Capture the cell that displays the provided text and extract its (X, Y) central coordinate. 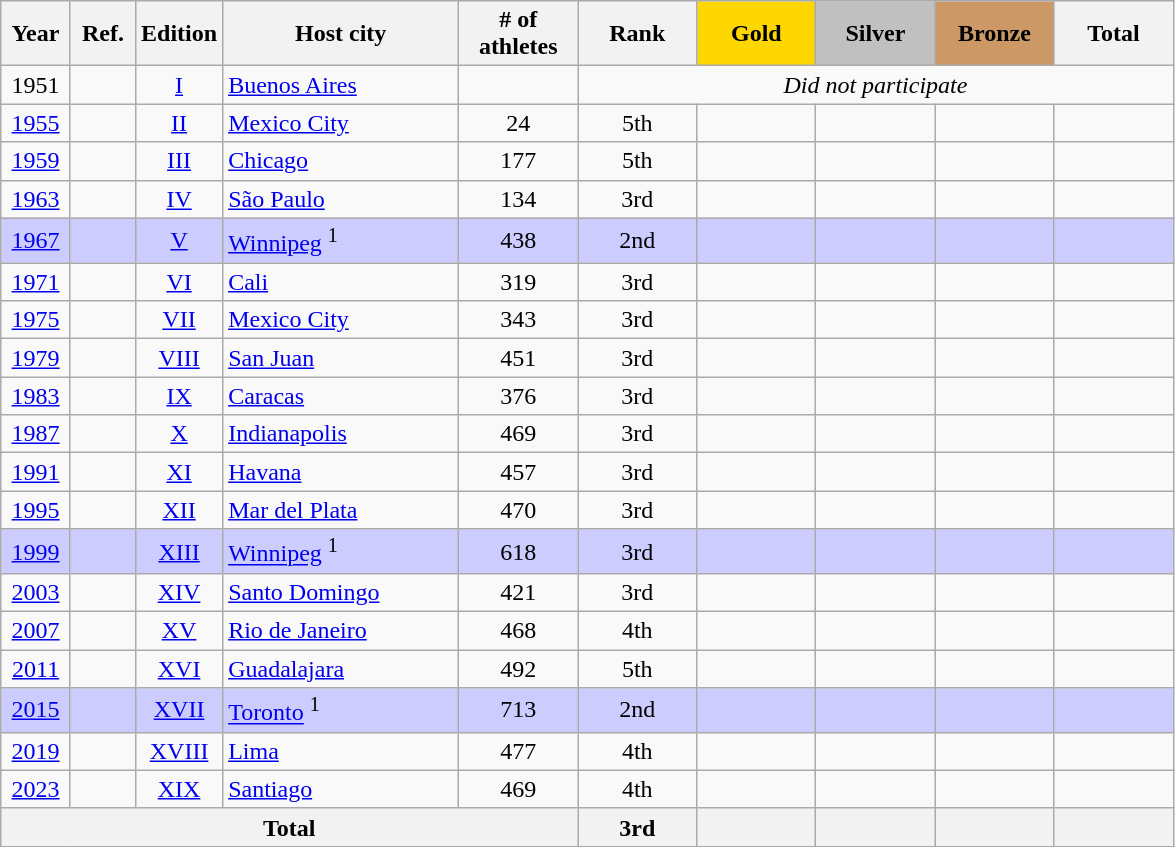
1995 (36, 510)
II (180, 123)
IX (180, 396)
2023 (36, 789)
Chicago (341, 161)
1951 (36, 85)
24 (518, 123)
XVIII (180, 751)
713 (518, 710)
319 (518, 282)
I (180, 85)
1991 (36, 472)
1963 (36, 199)
Silver (876, 34)
492 (518, 669)
Did not participate (876, 85)
Mar del Plata (341, 510)
Buenos Aires (341, 85)
Bronze (994, 34)
Santo Domingo (341, 593)
Guadalajara (341, 669)
Edition (180, 34)
III (180, 161)
1975 (36, 320)
1979 (36, 358)
421 (518, 593)
Host city (341, 34)
2011 (36, 669)
468 (518, 631)
Lima (341, 751)
VI (180, 282)
1971 (36, 282)
Cali (341, 282)
2019 (36, 751)
2003 (36, 593)
Toronto 1 (341, 710)
Rio de Janeiro (341, 631)
470 (518, 510)
438 (518, 240)
XV (180, 631)
Ref. (102, 34)
XIII (180, 552)
457 (518, 472)
San Juan (341, 358)
Year (36, 34)
1999 (36, 552)
V (180, 240)
376 (518, 396)
Indianapolis (341, 434)
177 (518, 161)
IV (180, 199)
1967 (36, 240)
2007 (36, 631)
XVI (180, 669)
# of athletes (518, 34)
Caracas (341, 396)
618 (518, 552)
VII (180, 320)
VIII (180, 358)
1983 (36, 396)
São Paulo (341, 199)
1987 (36, 434)
Havana (341, 472)
XIV (180, 593)
Rank (638, 34)
Santiago (341, 789)
2015 (36, 710)
Gold (756, 34)
451 (518, 358)
134 (518, 199)
477 (518, 751)
1959 (36, 161)
343 (518, 320)
X (180, 434)
XIX (180, 789)
XVII (180, 710)
XII (180, 510)
1955 (36, 123)
XI (180, 472)
